Pinpoint the cell where the given text exists, returning its (X, Y) midpoint coordinate. 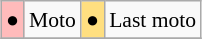
Moto (52, 20)
Last moto (152, 20)
